Determine the (X, Y) coordinate at the center of the cell enclosing the given text.  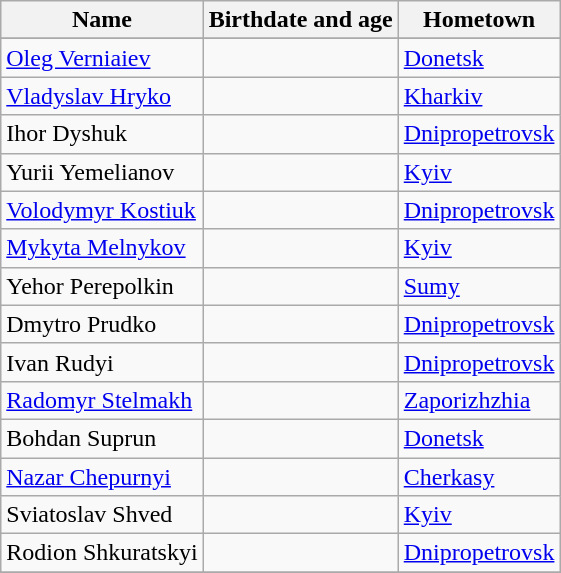
Bohdan Suprun (102, 438)
Radomyr Stelmakh (102, 400)
Mykyta Melnykov (102, 248)
Ihor Dyshuk (102, 134)
Birthdate and age (300, 20)
Cherkasy (479, 477)
Ivan Rudyi (102, 362)
Oleg Verniaiev (102, 58)
Volodymyr Kostiuk (102, 210)
Dmytro Prudko (102, 324)
Sviatoslav Shved (102, 515)
Kharkiv (479, 96)
Nazar Chepurnyi (102, 477)
Name (102, 20)
Rodion Shkuratskyi (102, 553)
Zaporizhzhia (479, 400)
Sumy (479, 286)
Hometown (479, 20)
Vladyslav Hryko (102, 96)
Yehor Perepolkin (102, 286)
Yurii Yemelianov (102, 172)
